Search for the cell housing the specified text and yield its [X, Y] center coordinate. 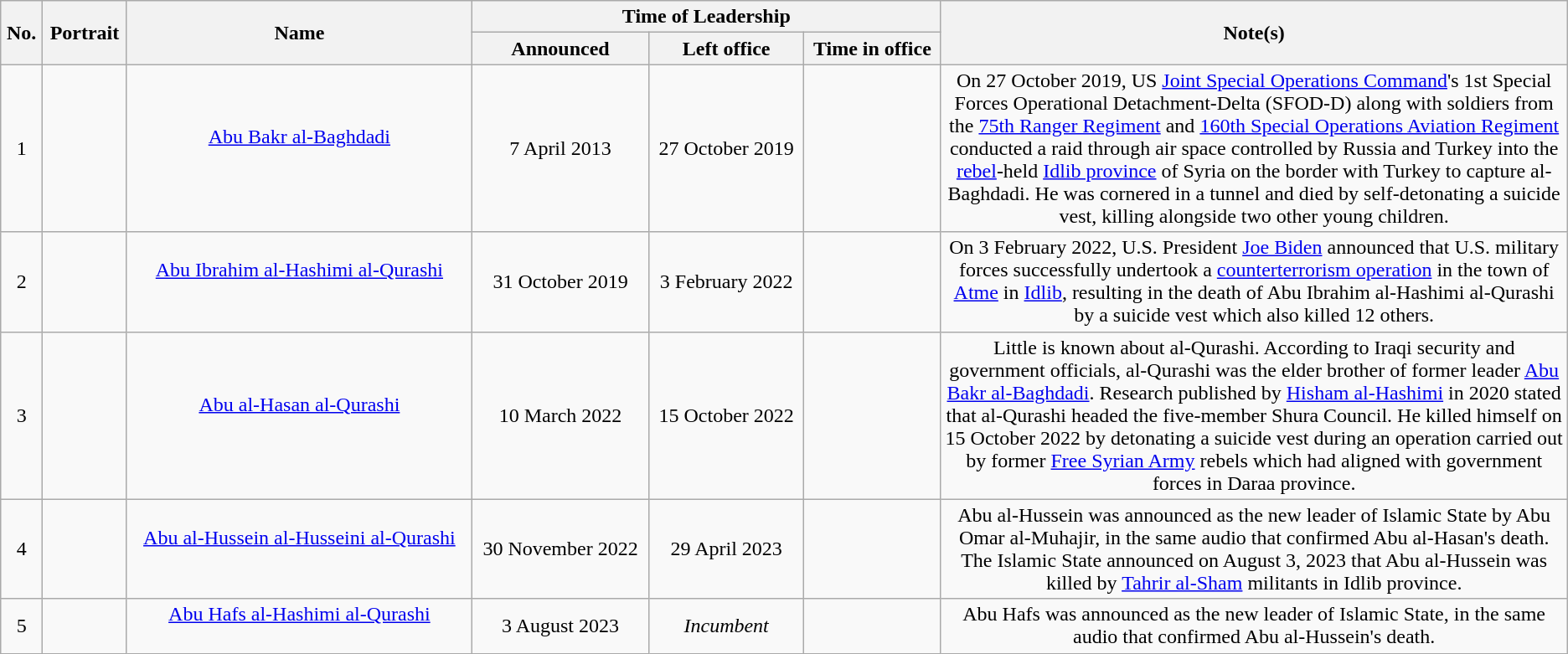
2 [22, 281]
No. [22, 33]
10 March 2022 [561, 415]
29 April 2023 [727, 549]
Abu Ibrahim al-Hashimi al-Qurashi [299, 281]
Abu Hafs al-Hashimi al-Qurashi [299, 626]
Incumbent [727, 626]
Abu al-Hussein al-Husseini al-Qurashi [299, 549]
Abu Hafs was announced as the new leader of Islamic State, in the same audio that confirmed Abu al-Hussein's death. [1254, 626]
27 October 2019 [727, 148]
Time in office [873, 49]
30 November 2022 [561, 549]
5 [22, 626]
Left office [727, 49]
4 [22, 549]
7 April 2013 [561, 148]
3 [22, 415]
3 February 2022 [727, 281]
15 October 2022 [727, 415]
1 [22, 148]
Abu Bakr al-Baghdadi [299, 148]
Name [299, 33]
31 October 2019 [561, 281]
Time of Leadership [707, 17]
Portrait [85, 33]
3 August 2023 [561, 626]
Announced [561, 49]
Note(s) [1254, 33]
Abu al-Hasan al-Qurashi [299, 415]
